Detect which cell encompasses the target text, then output its (x, y) center coordinate. 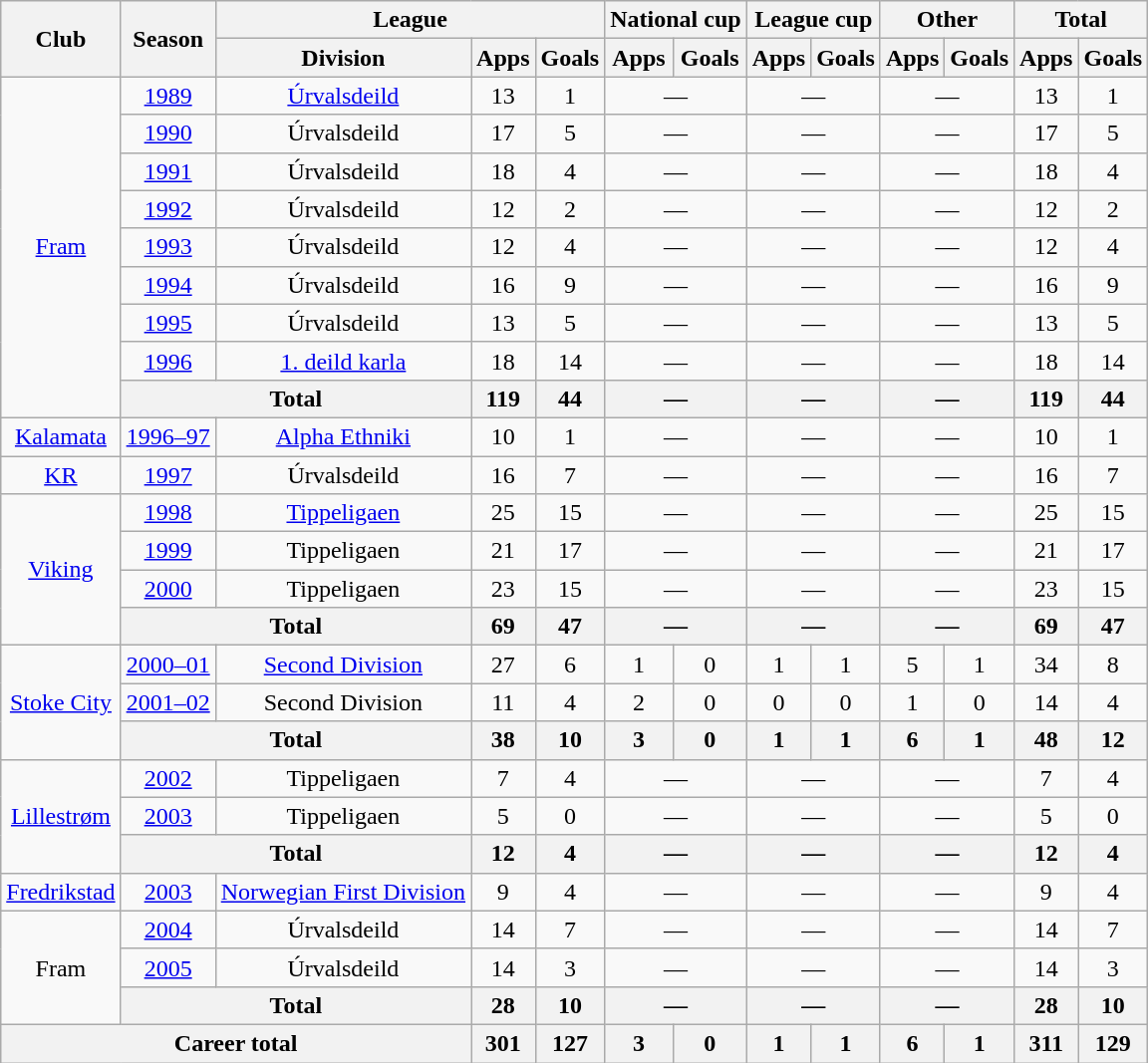
2005 (167, 967)
Club (61, 39)
League (411, 20)
311 (1046, 1043)
Viking (61, 570)
1989 (167, 96)
1994 (167, 285)
Other (947, 20)
League cup (813, 20)
2001–02 (167, 702)
Norwegian First Division (343, 892)
1. deild karla (343, 361)
2004 (167, 930)
2002 (167, 778)
2000 (167, 589)
1997 (167, 475)
27 (503, 664)
1999 (167, 551)
1990 (167, 133)
Division (343, 58)
KR (61, 475)
1996 (167, 361)
Kalamata (61, 436)
Season (167, 39)
127 (570, 1043)
48 (1046, 740)
Lillestrøm (61, 816)
34 (1046, 664)
Career total (236, 1043)
1991 (167, 171)
2000–01 (167, 664)
1998 (167, 513)
Stoke City (61, 702)
National cup (676, 20)
8 (1113, 664)
129 (1113, 1043)
Alpha Ethniki (343, 436)
301 (503, 1043)
38 (503, 740)
11 (503, 702)
1992 (167, 209)
1993 (167, 247)
1995 (167, 323)
Fredrikstad (61, 892)
1996–97 (167, 436)
